Return [x, y] of the center of cell containing provided text 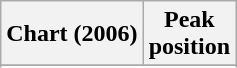
Peakposition [189, 34]
Chart (2006) [72, 34]
